Locate the cell with the specified text and output its (X, Y) center coordinate. 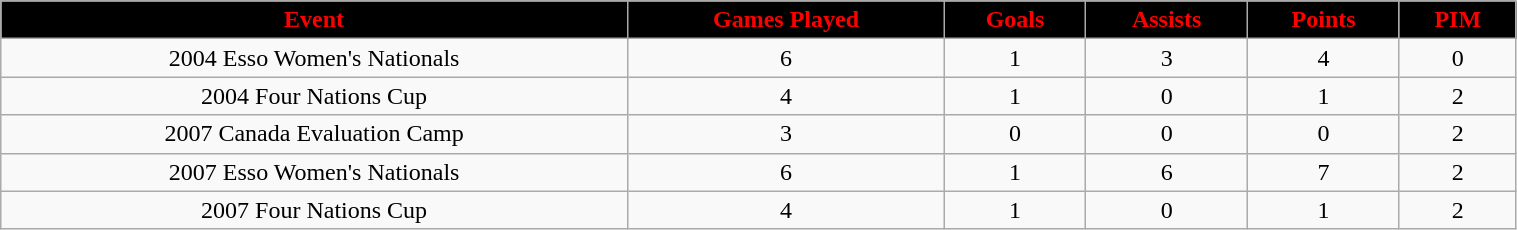
2007 Esso Women's Nationals (314, 172)
2004 Four Nations Cup (314, 96)
2007 Canada Evaluation Camp (314, 134)
Event (314, 20)
Points (1324, 20)
7 (1324, 172)
PIM (1458, 20)
Goals (1016, 20)
2004 Esso Women's Nationals (314, 58)
Games Played (786, 20)
Assists (1166, 20)
2007 Four Nations Cup (314, 210)
